Determine the (x, y) coordinate at the center of the cell enclosing the given text.  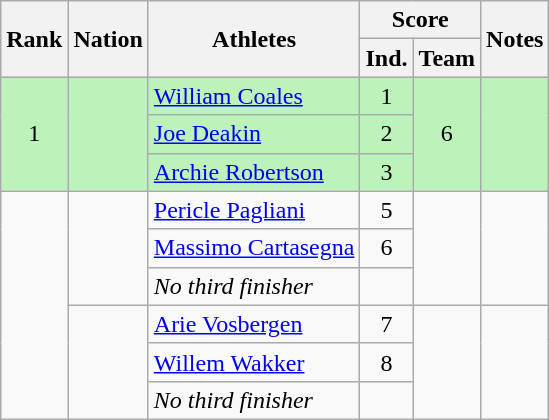
7 (386, 324)
Notes (515, 39)
Willem Wakker (254, 362)
William Coales (254, 96)
5 (386, 210)
Nation (108, 39)
Massimo Cartasegna (254, 248)
Rank (34, 39)
2 (386, 134)
Score (420, 20)
Athletes (254, 39)
Joe Deakin (254, 134)
8 (386, 362)
3 (386, 172)
Ind. (386, 58)
Team (447, 58)
Pericle Pagliani (254, 210)
Arie Vosbergen (254, 324)
Archie Robertson (254, 172)
